Determine the [x, y] coordinate at the center of the cell enclosing the given text.  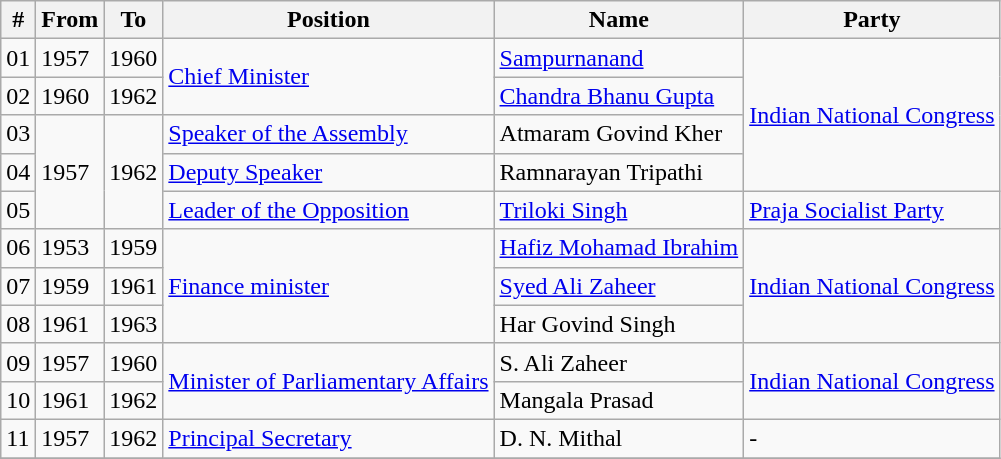
Praja Socialist Party [872, 210]
01 [18, 58]
From [70, 20]
Principal Secretary [328, 438]
Speaker of the Assembly [328, 134]
Finance minister [328, 286]
Atmaram Govind Kher [619, 134]
1953 [70, 248]
Ramnarayan Tripathi [619, 172]
Hafiz Mohamad Ibrahim [619, 248]
# [18, 20]
09 [18, 362]
- [872, 438]
04 [18, 172]
Leader of the Opposition [328, 210]
Name [619, 20]
Sampurnanand [619, 58]
08 [18, 324]
03 [18, 134]
Party [872, 20]
02 [18, 96]
Chandra Bhanu Gupta [619, 96]
05 [18, 210]
S. Ali Zaheer [619, 362]
To [134, 20]
Har Govind Singh [619, 324]
06 [18, 248]
10 [18, 400]
Minister of Parliamentary Affairs [328, 381]
Position [328, 20]
Triloki Singh [619, 210]
D. N. Mithal [619, 438]
Mangala Prasad [619, 400]
1963 [134, 324]
Syed Ali Zaheer [619, 286]
11 [18, 438]
Chief Minister [328, 77]
07 [18, 286]
Deputy Speaker [328, 172]
